Detect which cell encompasses the target text, then output its [X, Y] center coordinate. 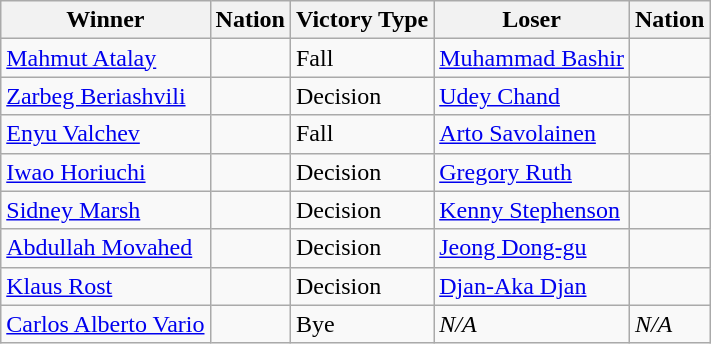
Bye [362, 324]
Djan-Aka Djan [532, 286]
Victory Type [362, 20]
Kenny Stephenson [532, 210]
Carlos Alberto Vario [106, 324]
Udey Chand [532, 96]
Klaus Rost [106, 286]
Arto Savolainen [532, 134]
Gregory Ruth [532, 172]
Winner [106, 20]
Loser [532, 20]
Abdullah Movahed [106, 248]
Enyu Valchev [106, 134]
Iwao Horiuchi [106, 172]
Sidney Marsh [106, 210]
Zarbeg Beriashvili [106, 96]
Mahmut Atalay [106, 58]
Muhammad Bashir [532, 58]
Jeong Dong-gu [532, 248]
